Return (x, y) of the center of cell containing provided text 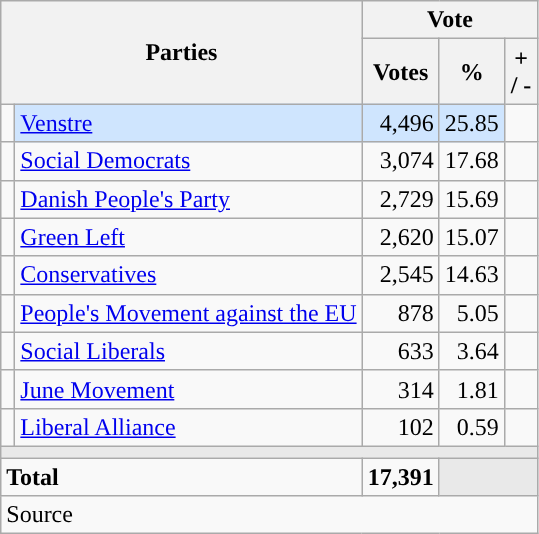
0.59 (472, 427)
1.81 (472, 389)
June Movement (188, 389)
878 (400, 313)
Liberal Alliance (188, 427)
14.63 (472, 275)
Green Left (188, 237)
People's Movement against the EU (188, 313)
3,074 (400, 161)
Venstre (188, 123)
2,620 (400, 237)
15.07 (472, 237)
Social Liberals (188, 351)
Votes (400, 72)
5.05 (472, 313)
% (472, 72)
17.68 (472, 161)
Social Democrats (188, 161)
4,496 (400, 123)
3.64 (472, 351)
Conservatives (188, 275)
17,391 (400, 477)
Parties (182, 52)
314 (400, 389)
Vote (450, 20)
102 (400, 427)
Total (182, 477)
15.69 (472, 199)
2,729 (400, 199)
+ / - (521, 72)
25.85 (472, 123)
2,545 (400, 275)
Source (270, 515)
633 (400, 351)
Danish People's Party (188, 199)
